Detect which cell encompasses the target text, then output its (X, Y) center coordinate. 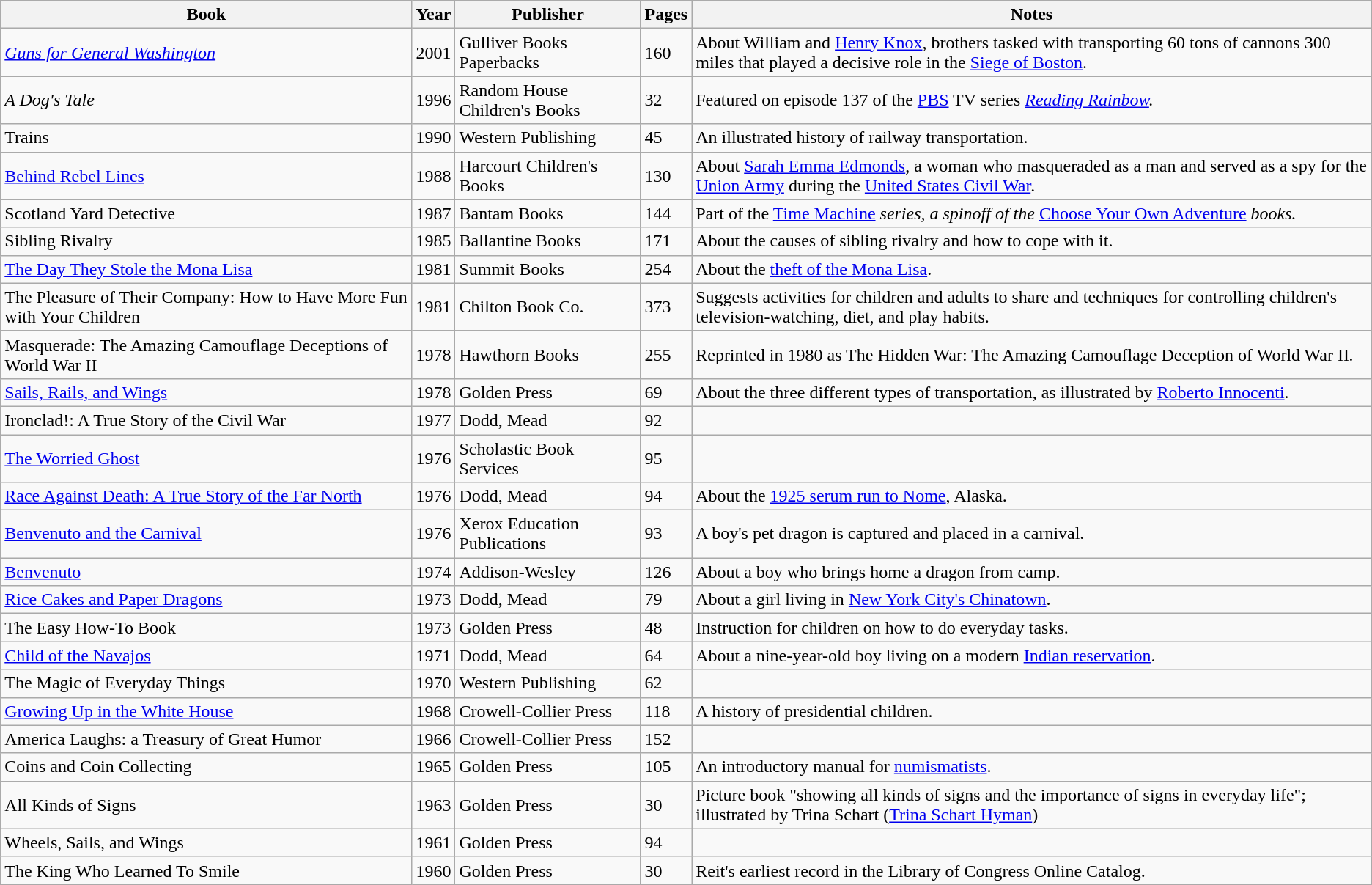
1996 (434, 100)
Reit's earliest record in the Library of Congress Online Catalog. (1032, 870)
92 (666, 420)
Growing Up in the White House (207, 711)
1987 (434, 213)
An introductory manual for numismatists. (1032, 767)
Race Against Death: A True Story of the Far North (207, 496)
Child of the Navajos (207, 656)
All Kinds of Signs (207, 805)
Bantam Books (548, 213)
171 (666, 241)
Book (207, 15)
64 (666, 656)
79 (666, 600)
93 (666, 534)
Rice Cakes and Paper Dragons (207, 600)
1968 (434, 711)
About the three different types of transportation, as illustrated by Roberto Innocenti. (1032, 392)
Guns for General Washington (207, 53)
Coins and Coin Collecting (207, 767)
152 (666, 739)
About a nine-year-old boy living on a modern Indian reservation. (1032, 656)
Featured on episode 137 of the PBS TV series Reading Rainbow. (1032, 100)
Addison-Wesley (548, 572)
105 (666, 767)
126 (666, 572)
About Sarah Emma Edmonds, a woman who masqueraded as a man and served as a spy for the Union Army during the United States Civil War. (1032, 176)
Publisher (548, 15)
Hawthorn Books (548, 355)
255 (666, 355)
118 (666, 711)
Part of the Time Machine series, a spinoff of the Choose Your Own Adventure books. (1032, 213)
Chilton Book Co. (548, 306)
An illustrated history of railway transportation. (1032, 138)
1966 (434, 739)
130 (666, 176)
Ironclad!: A True Story of the Civil War (207, 420)
Picture book "showing all kinds of signs and the importance of signs in everyday life"; illustrated by Trina Schart (Trina Schart Hyman) (1032, 805)
1965 (434, 767)
The Magic of Everyday Things (207, 683)
45 (666, 138)
69 (666, 392)
The Easy How-To Book (207, 628)
About the 1925 serum run to Nome, Alaska. (1032, 496)
About the theft of the Mona Lisa. (1032, 269)
Masquerade: The Amazing Camouflage Deceptions of World War II (207, 355)
32 (666, 100)
Sibling Rivalry (207, 241)
The Day They Stole the Mona Lisa (207, 269)
95 (666, 458)
Benvenuto (207, 572)
Scholastic Book Services (548, 458)
Random House Children's Books (548, 100)
1970 (434, 683)
Scotland Yard Detective (207, 213)
Xerox Education Publications (548, 534)
Summit Books (548, 269)
Ballantine Books (548, 241)
The Pleasure of Their Company: How to Have More Fun with Your Children (207, 306)
254 (666, 269)
A boy's pet dragon is captured and placed in a carnival. (1032, 534)
1988 (434, 176)
1990 (434, 138)
Instruction for children on how to do everyday tasks. (1032, 628)
Gulliver Books Paperbacks (548, 53)
373 (666, 306)
144 (666, 213)
About a girl living in New York City's Chinatown. (1032, 600)
1974 (434, 572)
About the causes of sibling rivalry and how to cope with it. (1032, 241)
Notes (1032, 15)
About William and Henry Knox, brothers tasked with transporting 60 tons of cannons 300 miles that played a decisive role in the Siege of Boston. (1032, 53)
1963 (434, 805)
1971 (434, 656)
Sails, Rails, and Wings (207, 392)
Year (434, 15)
Wheels, Sails, and Wings (207, 842)
1977 (434, 420)
About a boy who brings home a dragon from camp. (1032, 572)
48 (666, 628)
160 (666, 53)
Benvenuto and the Carnival (207, 534)
Harcourt Children's Books (548, 176)
1961 (434, 842)
A Dog's Tale (207, 100)
Suggests activities for children and adults to share and techniques for controlling children's television-watching, diet, and play habits. (1032, 306)
1985 (434, 241)
Trains (207, 138)
62 (666, 683)
Behind Rebel Lines (207, 176)
Pages (666, 15)
1960 (434, 870)
2001 (434, 53)
America Laughs: a Treasury of Great Humor (207, 739)
The King Who Learned To Smile (207, 870)
The Worried Ghost (207, 458)
A history of presidential children. (1032, 711)
Reprinted in 1980 as The Hidden War: The Amazing Camouflage Deception of World War II. (1032, 355)
